From the cell containing the given text, extract its center point as [x, y] coordinate. 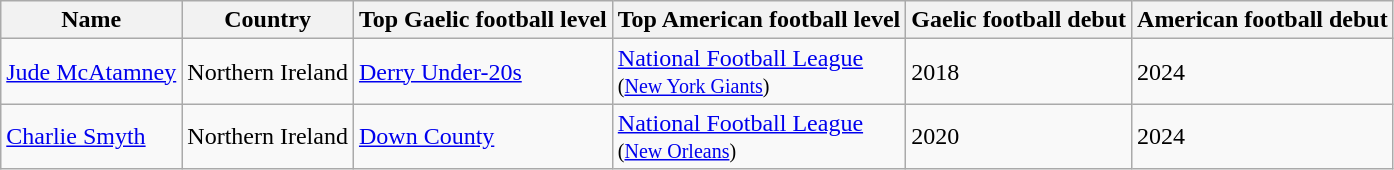
Charlie Smyth [92, 136]
2020 [1019, 136]
Top American football level [759, 20]
American football debut [1263, 20]
Top Gaelic football level [482, 20]
Gaelic football debut [1019, 20]
2018 [1019, 72]
Jude McAtamney [92, 72]
Name [92, 20]
Down County [482, 136]
Derry Under-20s [482, 72]
National Football League(New Orleans) [759, 136]
Country [268, 20]
National Football League(New York Giants) [759, 72]
